Detect which cell encompasses the target text, then output its (x, y) center coordinate. 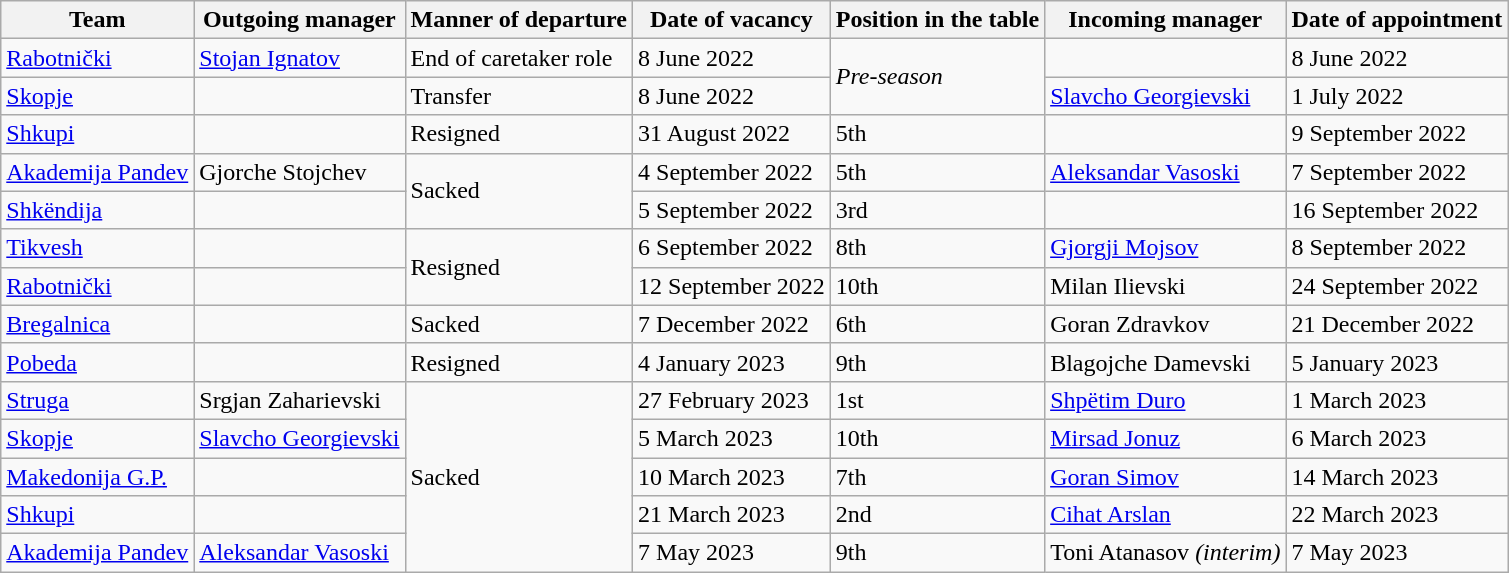
Mirsad Jonuz (1166, 438)
22 March 2023 (1397, 515)
2nd (937, 515)
Shkëndija (98, 210)
1 July 2022 (1397, 96)
Incoming manager (1166, 20)
8 September 2022 (1397, 248)
14 March 2023 (1397, 477)
Bregalnica (98, 324)
Position in the table (937, 20)
Toni Atanasov (interim) (1166, 553)
6 September 2022 (732, 248)
5 January 2023 (1397, 362)
End of caretaker role (518, 58)
5 September 2022 (732, 210)
Gjorche Stojchev (300, 172)
Team (98, 20)
Gjorgji Mojsov (1166, 248)
8th (937, 248)
Stojan Ignatov (300, 58)
Manner of departure (518, 20)
Date of vacancy (732, 20)
Makedonija G.P. (98, 477)
7th (937, 477)
9 September 2022 (1397, 134)
4 September 2022 (732, 172)
Blagojche Damevski (1166, 362)
Pre-season (937, 77)
31 August 2022 (732, 134)
3rd (937, 210)
6 March 2023 (1397, 438)
Cihat Arslan (1166, 515)
24 September 2022 (1397, 286)
Milan Ilievski (1166, 286)
Struga (98, 400)
21 December 2022 (1397, 324)
5 March 2023 (732, 438)
Outgoing manager (300, 20)
12 September 2022 (732, 286)
Tikvesh (98, 248)
Srgjan Zaharievski (300, 400)
4 January 2023 (732, 362)
Pobeda (98, 362)
Shpëtim Duro (1166, 400)
Date of appointment (1397, 20)
6th (937, 324)
Goran Zdravkov (1166, 324)
Transfer (518, 96)
Goran Simov (1166, 477)
1st (937, 400)
16 September 2022 (1397, 210)
1 March 2023 (1397, 400)
27 February 2023 (732, 400)
7 December 2022 (732, 324)
10 March 2023 (732, 477)
21 March 2023 (732, 515)
7 September 2022 (1397, 172)
